Search for the cell housing the specified text and yield its [x, y] center coordinate. 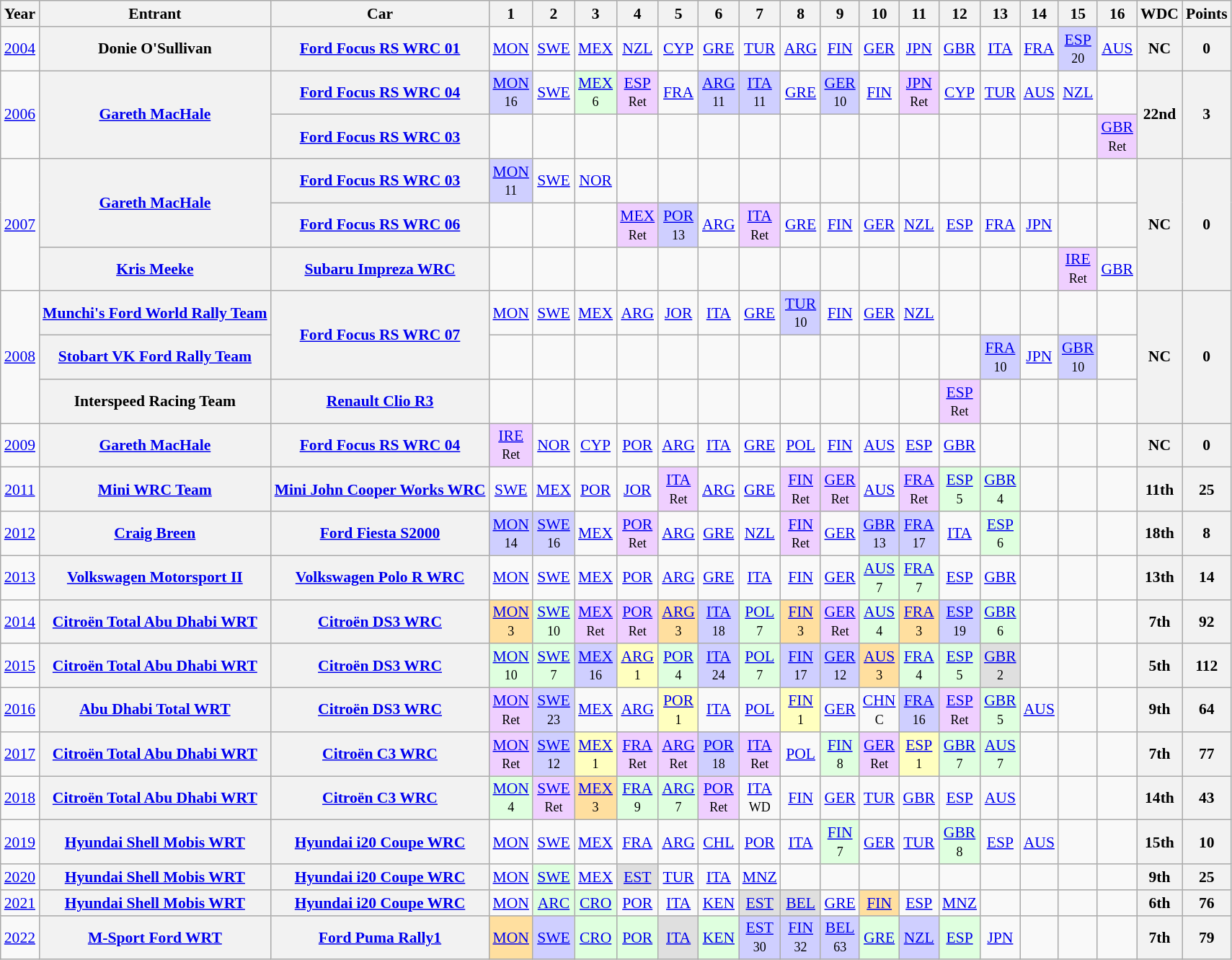
FIN3 [801, 622]
SWE10 [554, 622]
ARG3 [678, 622]
ESP20 [1078, 49]
2022 [20, 938]
ITA11 [760, 92]
2006 [20, 115]
JPNRet [920, 92]
13 [1001, 14]
7 [760, 14]
2017 [20, 754]
15th [1159, 842]
Ford Focus RS WRC 01 [381, 49]
92 [1207, 622]
FRA16 [920, 710]
FIN8 [839, 754]
2021 [20, 903]
EST30 [760, 938]
SWE16 [554, 534]
43 [1207, 798]
18th [1159, 534]
14th [1159, 798]
Subaru Impreza WRC [381, 268]
POR4 [678, 666]
GBR10 [1078, 358]
64 [1207, 710]
MEX1 [595, 754]
2004 [20, 49]
SWE12 [554, 754]
Craig Breen [155, 534]
2014 [20, 622]
MEX16 [595, 666]
2016 [20, 710]
AUS4 [879, 622]
Stobart VK Ford Rally Team [155, 358]
13th [1159, 577]
Munchi's Ford World Rally Team [155, 313]
TUR10 [801, 313]
ARC [554, 903]
Ford Puma Rally1 [381, 938]
ITA18 [719, 622]
MON10 [510, 666]
MON11 [510, 180]
2008 [20, 358]
79 [1207, 938]
GER12 [839, 666]
16 [1117, 14]
2015 [20, 666]
MEX3 [595, 798]
2009 [20, 446]
POR1 [678, 710]
Ford Fiesta S2000 [381, 534]
BEL63 [839, 938]
FRA7 [920, 577]
Ford Focus RS WRC 06 [381, 225]
Interspeed Racing Team [155, 401]
22nd [1159, 115]
2007 [20, 225]
SWERet [554, 798]
GBR5 [1001, 710]
FRA9 [637, 798]
GBR8 [960, 842]
5th [1159, 666]
GBR7 [960, 754]
Car [381, 14]
BEL [801, 903]
2013 [20, 577]
Donie O'Sullivan [155, 49]
11th [1159, 489]
ESP19 [960, 622]
2018 [20, 798]
2019 [20, 842]
11 [920, 14]
ARG7 [678, 798]
ESP6 [1001, 534]
ARG1 [637, 666]
FIN7 [839, 842]
FRA17 [920, 534]
ITA24 [719, 666]
76 [1207, 903]
Ford Focus RS WRC 07 [381, 335]
GBR13 [879, 534]
6 [719, 14]
M-Sport Ford WRT [155, 938]
2012 [20, 534]
Mini John Cooper Works WRC [381, 489]
2011 [20, 489]
GBRRet [1117, 137]
CHNC [879, 710]
9 [839, 14]
1 [510, 14]
Points [1207, 14]
112 [1207, 666]
WDC [1159, 14]
Year [20, 14]
GER10 [839, 92]
15 [1078, 14]
77 [1207, 754]
MEX6 [595, 92]
4 [637, 14]
FIN1 [801, 710]
SWE7 [554, 666]
GBR4 [1001, 489]
12 [960, 14]
POR13 [678, 225]
ESP1 [920, 754]
FRA10 [1001, 358]
MON3 [510, 622]
ARG11 [719, 92]
POR18 [719, 754]
ARGRet [678, 754]
ITAWD [760, 798]
Abu Dhabi Total WRT [155, 710]
FIN17 [801, 666]
MON14 [510, 534]
MON4 [510, 798]
GBR6 [1001, 622]
6th [1159, 903]
Kris Meeke [155, 268]
Volkswagen Motorsport II [155, 577]
SWE23 [554, 710]
Volkswagen Polo R WRC [381, 577]
MON16 [510, 92]
Renault Clio R3 [381, 401]
FRA4 [920, 666]
AUS3 [879, 666]
2 [554, 14]
FRA3 [920, 622]
Entrant [155, 14]
GBR2 [1001, 666]
FIN 32 [801, 938]
5 [678, 14]
Mini WRC Team [155, 489]
2020 [20, 877]
CHL [719, 842]
